For the text-containing cell, return its midpoint in (x, y) coordinate format. 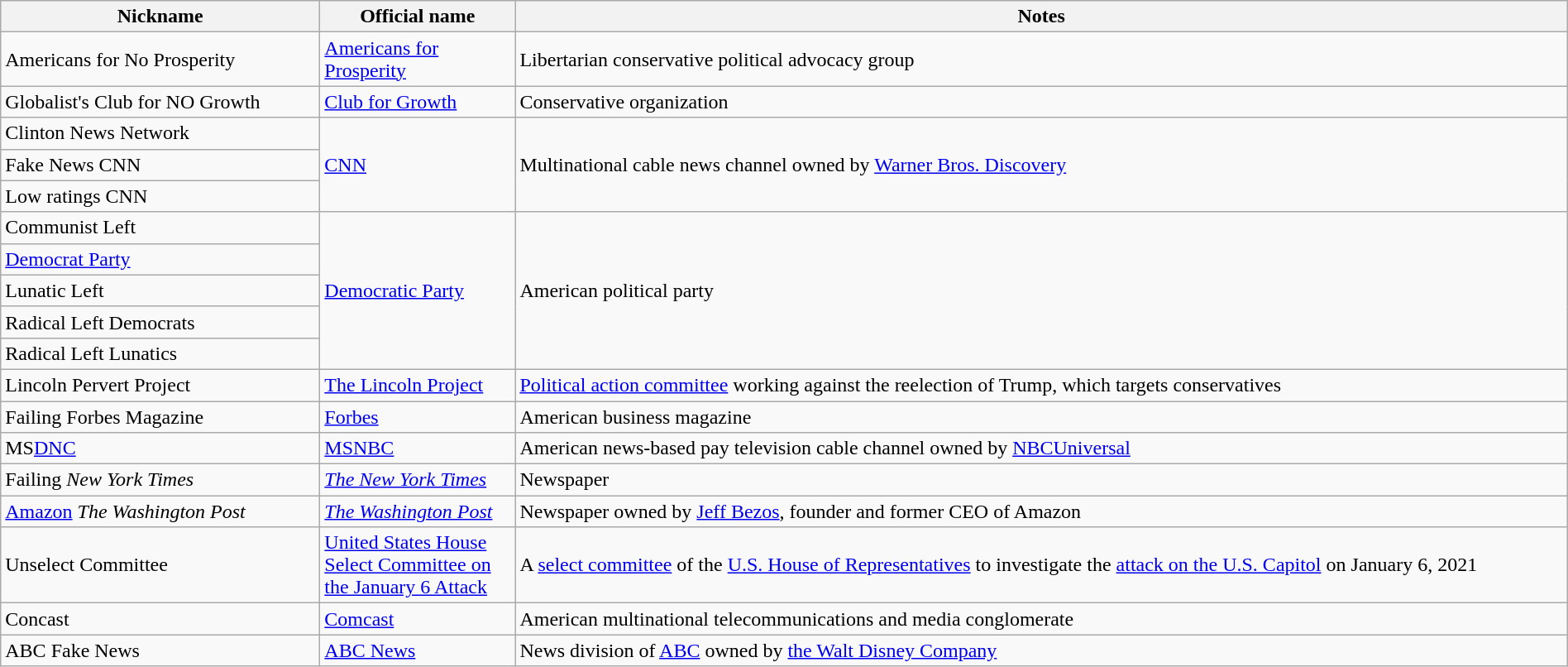
Globalist's Club for NO Growth (160, 102)
Forbes (418, 416)
A select committee of the U.S. House of Representatives to investigate the attack on the U.S. Capitol on January 6, 2021 (1041, 565)
Clinton News Network (160, 133)
The New York Times (418, 480)
Failing Forbes Magazine (160, 416)
Democrat Party (160, 259)
News division of ABC owned by the Walt Disney Company (1041, 650)
Unselect Committee (160, 565)
Americans for No Prosperity (160, 60)
The Washington Post (418, 511)
Political action committee working against the reelection of Trump, which targets conservatives (1041, 385)
American multinational telecommunications and media conglomerate (1041, 619)
MSDNC (160, 449)
Low ratings CNN (160, 196)
Libertarian conservative political advocacy group (1041, 60)
Concast (160, 619)
American business magazine (1041, 416)
Club for Growth (418, 102)
Fake News CNN (160, 165)
The Lincoln Project (418, 385)
Multinational cable news channel owned by Warner Bros. Discovery (1041, 165)
American political party (1041, 290)
Nickname (160, 17)
Communist Left (160, 228)
ABC Fake News (160, 650)
Lunatic Left (160, 290)
Newspaper owned by Jeff Bezos, founder and former CEO of Amazon (1041, 511)
Radical Left Lunatics (160, 353)
Conservative organization (1041, 102)
Comcast (418, 619)
Newspaper (1041, 480)
Official name (418, 17)
CNN (418, 165)
Failing New York Times (160, 480)
Radical Left Democrats (160, 322)
ABC News (418, 650)
Lincoln Pervert Project (160, 385)
Democratic Party (418, 290)
American news-based pay television cable channel owned by NBCUniversal (1041, 449)
Amazon The Washington Post (160, 511)
Notes (1041, 17)
MSNBC (418, 449)
United States House Select Committee on the January 6 Attack (418, 565)
Americans for Prosperity (418, 60)
